Return [X, Y] of the center of cell containing provided text 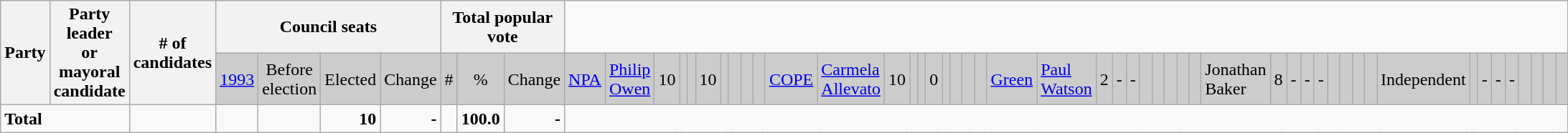
Jonathan Baker [1236, 79]
1993 [237, 79]
2 [1104, 79]
Council seats [329, 27]
Philip Owen [629, 79]
100.0 [481, 119]
Green [1012, 79]
Independent [1423, 79]
Party leaderor mayoralcandidate [89, 53]
COPE [791, 79]
0 [934, 79]
Carmela Allevato [851, 79]
Total popular vote [502, 27]
Before election [290, 79]
NPA [586, 79]
# [449, 79]
% [481, 79]
Party [25, 53]
Paul Watson [1066, 79]
Total [65, 119]
# ofcandidates [172, 53]
8 [1279, 79]
Elected [350, 79]
